For the text-containing cell, return its midpoint in [X, Y] coordinate format. 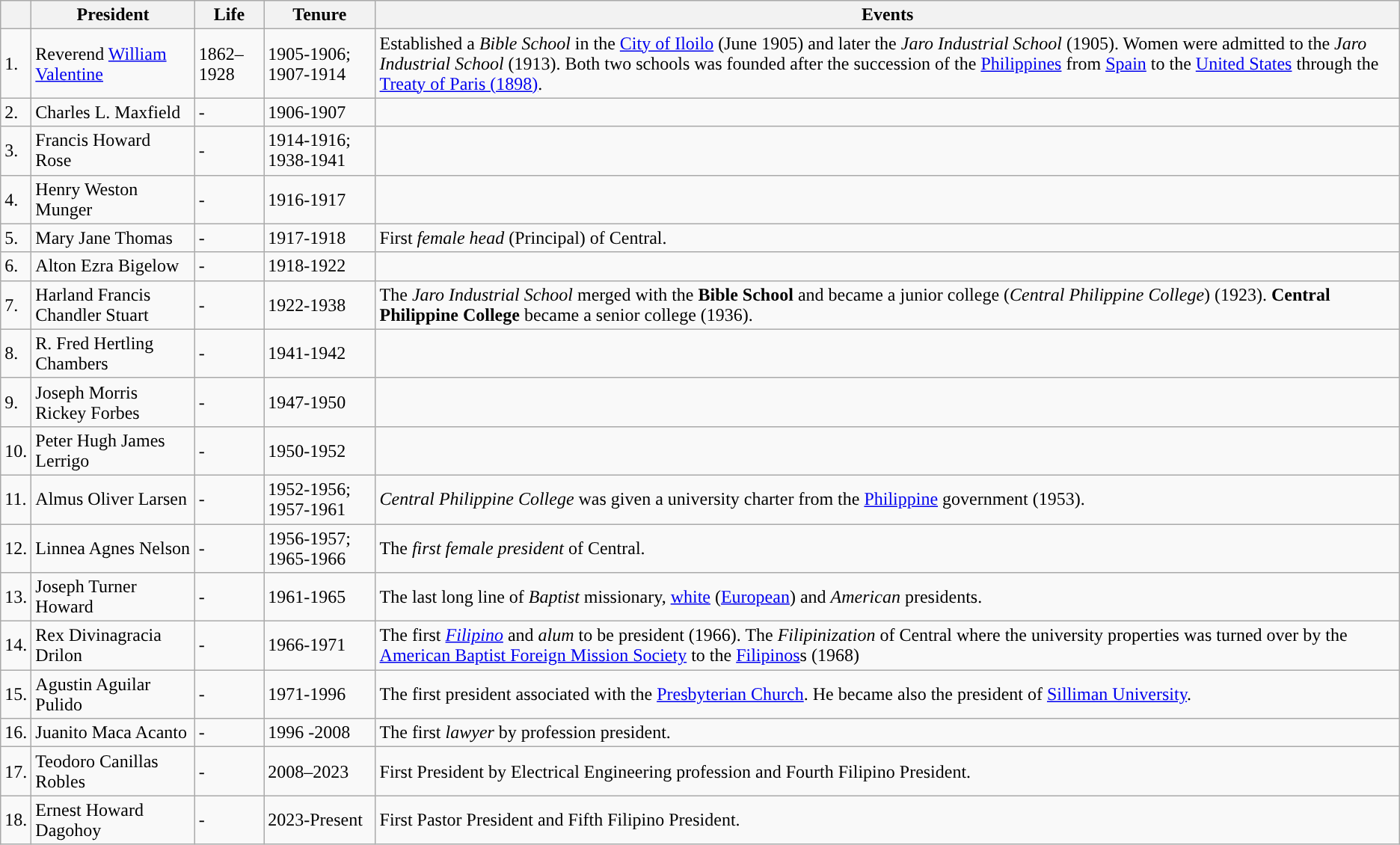
14. [16, 646]
The last long line of Baptist missionary, white (European) and American presidents. [887, 597]
Agustin Aguilar Pulido [113, 694]
17. [16, 772]
Reverend William Valentine [113, 64]
1. [16, 64]
10. [16, 450]
Mary Jane Thomas [113, 238]
1947-1950 [320, 402]
First President by Electrical Engineering profession and Fourth Filipino President. [887, 772]
8. [16, 353]
Henry Weston Munger [113, 199]
Ernest Howard Dagohoy [113, 820]
Juanito Maca Acanto [113, 733]
4. [16, 199]
R. Fred Hertling Chambers [113, 353]
18. [16, 820]
Alton Ezra Bigelow [113, 266]
1950-1952 [320, 450]
13. [16, 597]
First female head (Principal) of Central. [887, 238]
1961-1965 [320, 597]
1922-1938 [320, 305]
1971-1996 [320, 694]
7. [16, 305]
Teodoro Canillas Robles [113, 772]
2023-Present [320, 820]
Peter Hugh James Lerrigo [113, 450]
1917-1918 [320, 238]
1916-1917 [320, 199]
1966-1971 [320, 646]
Almus Oliver Larsen [113, 500]
Charles L. Maxfield [113, 112]
11. [16, 500]
12. [16, 547]
First Pastor President and Fifth Filipino President. [887, 820]
Joseph Turner Howard [113, 597]
Events [887, 15]
The first female president of Central. [887, 547]
1862–1928 [229, 64]
Harland Francis Chandler Stuart [113, 305]
Central Philippine College was given a university charter from the Philippine government (1953). [887, 500]
1952-1956; 1957-1961 [320, 500]
2. [16, 112]
Linnea Agnes Nelson [113, 547]
Tenure [320, 15]
6. [16, 266]
5. [16, 238]
1914-1916; 1938-1941 [320, 151]
2008–2023 [320, 772]
President [113, 15]
Rex Divinagracia Drilon [113, 646]
1918-1922 [320, 266]
15. [16, 694]
3. [16, 151]
The first president associated with the Presbyterian Church. He became also the president of Silliman University. [887, 694]
Joseph Morris Rickey Forbes [113, 402]
9. [16, 402]
1941-1942 [320, 353]
1905-1906; 1907-1914 [320, 64]
1996 -2008 [320, 733]
1956-1957; 1965-1966 [320, 547]
Francis Howard Rose [113, 151]
16. [16, 733]
Life [229, 15]
1906-1907 [320, 112]
The first lawyer by profession president. [887, 733]
